Pinpoint the cell where the given text exists, returning its [x, y] midpoint coordinate. 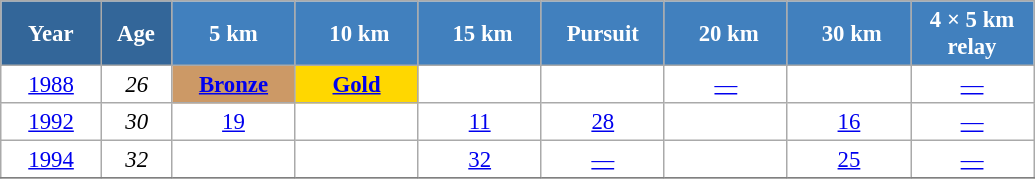
16 [848, 122]
Pursuit [602, 34]
Age [136, 34]
Gold [356, 85]
11 [480, 122]
26 [136, 85]
28 [602, 122]
15 km [480, 34]
1994 [52, 160]
5 km [234, 34]
20 km [726, 34]
30 [136, 122]
25 [848, 160]
1992 [52, 122]
4 × 5 km relay [972, 34]
1988 [52, 85]
Year [52, 34]
19 [234, 122]
30 km [848, 34]
10 km [356, 34]
Bronze [234, 85]
